Detect which cell encompasses the target text, then output its [x, y] center coordinate. 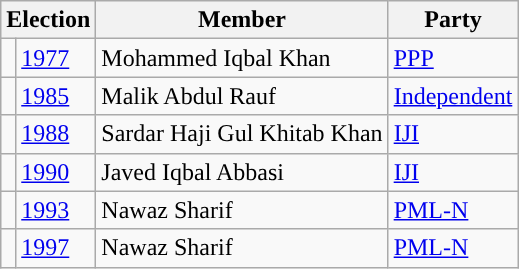
1990 [56, 172]
Member [242, 20]
PPP [453, 58]
Independent [453, 96]
Malik Abdul Rauf [242, 96]
Mohammed Iqbal Khan [242, 58]
Sardar Haji Gul Khitab Khan [242, 134]
1997 [56, 248]
1988 [56, 134]
1977 [56, 58]
1985 [56, 96]
Party [453, 20]
Election [48, 20]
Javed Iqbal Abbasi [242, 172]
1993 [56, 210]
